Pinpoint the cell where the given text exists, returning its (X, Y) midpoint coordinate. 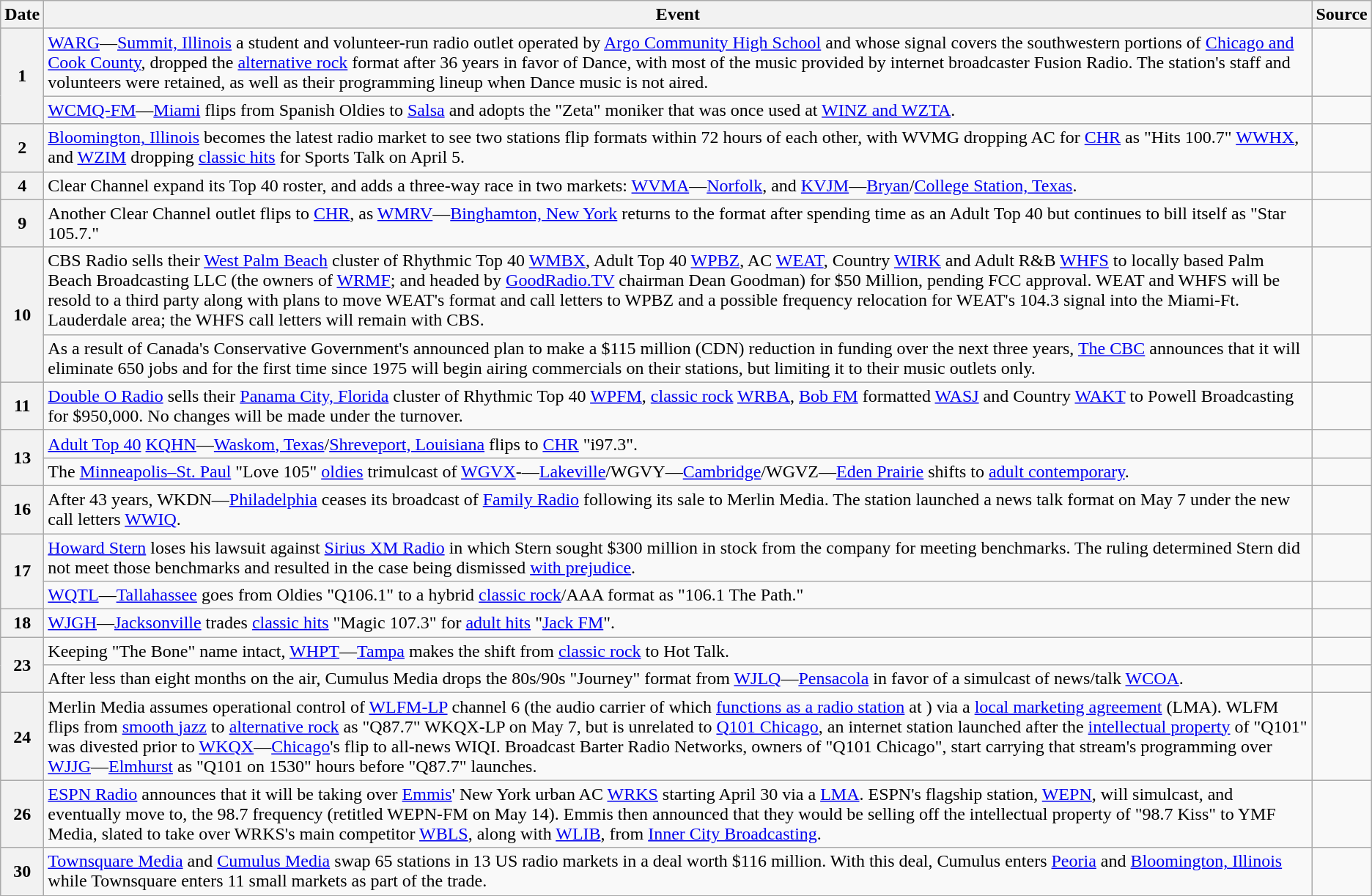
4 (22, 186)
Event (678, 15)
17 (22, 572)
Adult Top 40 KQHN—Waskom, Texas/Shreveport, Louisiana flips to CHR "i97.3". (678, 444)
Date (22, 15)
The Minneapolis–St. Paul "Love 105" oldies trimulcast of WGVX-—Lakeville/WGVY—Cambridge/WGVZ—Eden Prairie shifts to adult contemporary. (678, 471)
Clear Channel expand its Top 40 roster, and adds a three-way race in two markets: WVMA—Norfolk, and KVJM—Bryan/College Station, Texas. (678, 186)
WCMQ-FM—Miami flips from Spanish Oldies to Salsa and adopts the "Zeta" moniker that was once used at WINZ and WZTA. (678, 110)
Keeping "The Bone" name intact, WHPT—Tampa makes the shift from classic rock to Hot Talk. (678, 651)
18 (22, 623)
24 (22, 736)
23 (22, 665)
30 (22, 871)
11 (22, 406)
10 (22, 315)
9 (22, 223)
2 (22, 148)
WQTL—Tallahassee goes from Oldies "Q106.1" to a hybrid classic rock/AAA format as "106.1 The Path." (678, 595)
1 (22, 76)
26 (22, 814)
13 (22, 458)
16 (22, 509)
WJGH—Jacksonville trades classic hits "Magic 107.3" for adult hits "Jack FM". (678, 623)
Source (1341, 15)
